Return (x, y) of the center of cell containing provided text 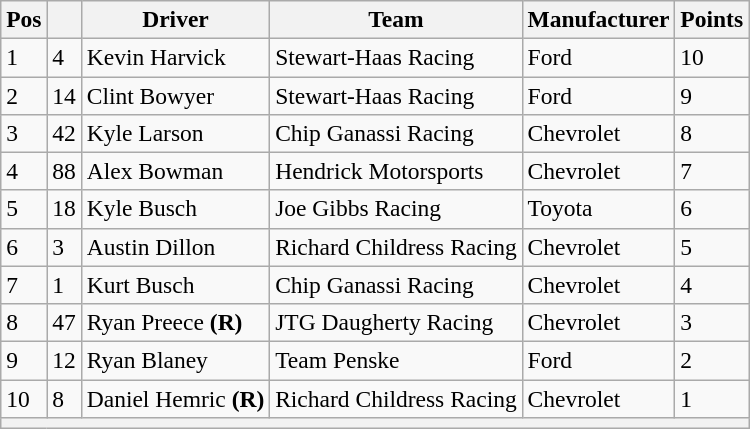
14 (64, 95)
88 (64, 171)
Team (396, 19)
12 (64, 360)
Kurt Busch (175, 285)
42 (64, 133)
Daniel Hemric (R) (175, 398)
Alex Bowman (175, 171)
Clint Bowyer (175, 95)
Toyota (598, 209)
JTG Daugherty Racing (396, 322)
Points (712, 19)
Ryan Preece (R) (175, 322)
Ryan Blaney (175, 360)
Kevin Harvick (175, 57)
Driver (175, 19)
Hendrick Motorsports (396, 171)
Kyle Busch (175, 209)
Kyle Larson (175, 133)
Joe Gibbs Racing (396, 209)
47 (64, 322)
Manufacturer (598, 19)
18 (64, 209)
Pos (24, 19)
Austin Dillon (175, 247)
Team Penske (396, 360)
